Pinpoint the cell where the given text exists, returning its [X, Y] midpoint coordinate. 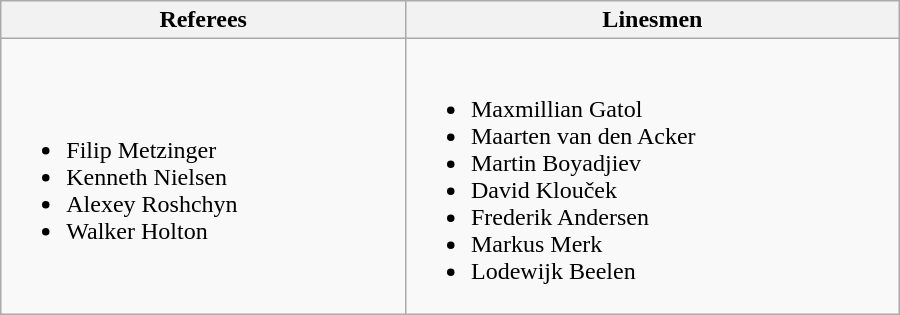
Linesmen [652, 20]
Referees [204, 20]
Filip Metzinger Kenneth Nielsen Alexey Roshchyn Walker Holton [204, 176]
Maxmillian Gatol Maarten van den Acker Martin Boyadjiev David Klouček Frederik Andersen Markus Merk Lodewijk Beelen [652, 176]
